Pinpoint the cell where the given text exists, returning its [X, Y] midpoint coordinate. 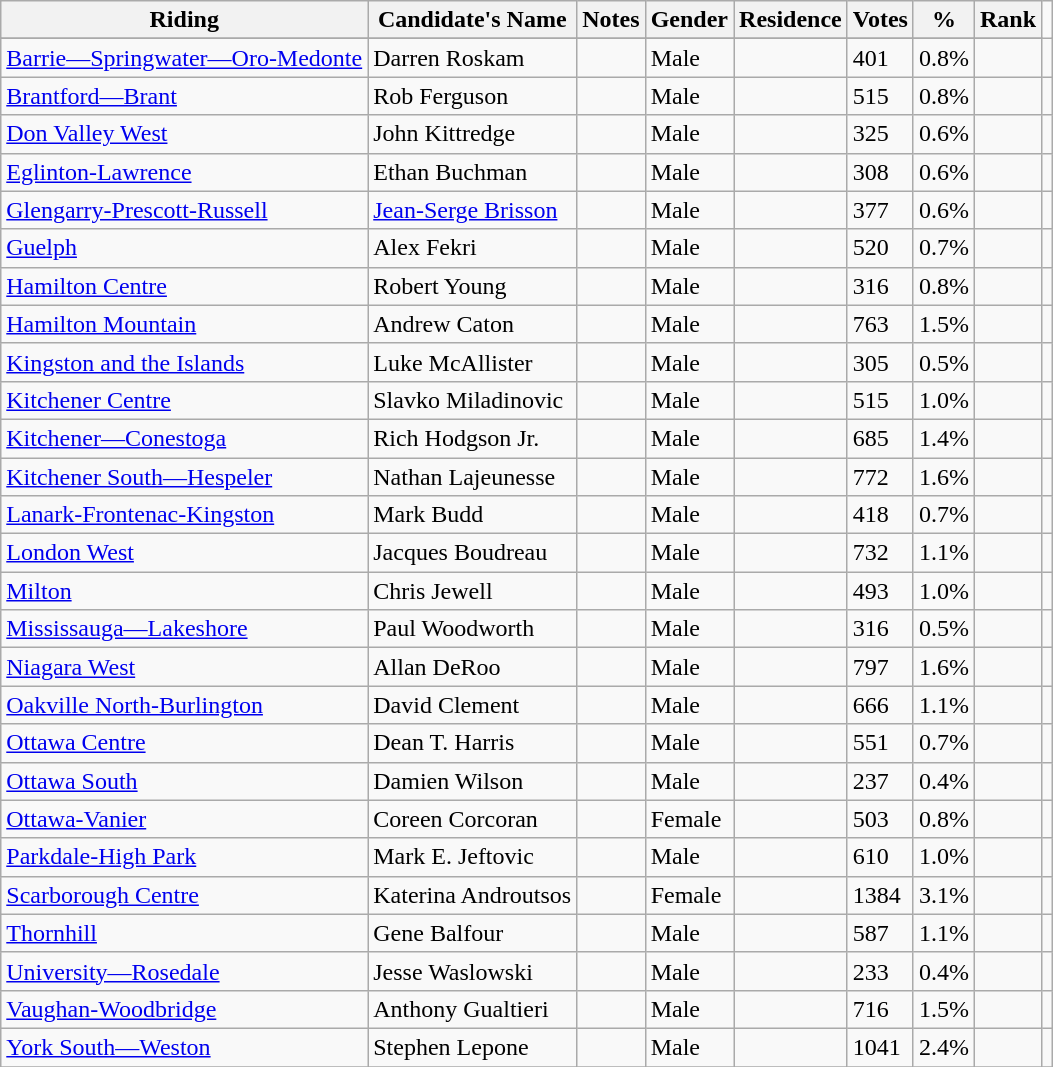
Slavko Miladinovic [472, 400]
493 [880, 591]
325 [880, 134]
Gender [689, 20]
2.4% [944, 1047]
377 [880, 210]
Barrie—Springwater—Oro-Medonte [184, 58]
Mark Budd [472, 515]
University—Rosedale [184, 971]
Ottawa-Vanier [184, 819]
Ottawa South [184, 781]
Lanark-Frontenac-Kingston [184, 515]
Kitchener South—Hespeler [184, 477]
Kingston and the Islands [184, 362]
Darren Roskam [472, 58]
% [944, 20]
Don Valley West [184, 134]
Brantford—Brant [184, 96]
233 [880, 971]
Parkdale-High Park [184, 857]
Guelph [184, 248]
Eglinton-Lawrence [184, 172]
Oakville North-Burlington [184, 705]
Riding [184, 20]
305 [880, 362]
520 [880, 248]
587 [880, 933]
Damien Wilson [472, 781]
Dean T. Harris [472, 743]
401 [880, 58]
Rob Ferguson [472, 96]
Mississauga—Lakeshore [184, 629]
Ethan Buchman [472, 172]
Nathan Lajeunesse [472, 477]
Thornhill [184, 933]
David Clement [472, 705]
Katerina Androutsos [472, 895]
Kitchener Centre [184, 400]
Niagara West [184, 667]
Robert Young [472, 286]
Luke McAllister [472, 362]
Vaughan-Woodbridge [184, 1009]
Rank [1008, 20]
1041 [880, 1047]
Andrew Caton [472, 324]
Allan DeRoo [472, 667]
Jean-Serge Brisson [472, 210]
Coreen Corcoran [472, 819]
1.4% [944, 438]
Scarborough Centre [184, 895]
610 [880, 857]
Votes [880, 20]
503 [880, 819]
Milton [184, 591]
Jesse Waslowski [472, 971]
Hamilton Centre [184, 286]
685 [880, 438]
London West [184, 553]
John Kittredge [472, 134]
Gene Balfour [472, 933]
Anthony Gualtieri [472, 1009]
797 [880, 667]
Stephen Lepone [472, 1047]
772 [880, 477]
551 [880, 743]
732 [880, 553]
Alex Fekri [472, 248]
666 [880, 705]
York South—Weston [184, 1047]
Mark E. Jeftovic [472, 857]
763 [880, 324]
Notes [611, 20]
308 [880, 172]
237 [880, 781]
Jacques Boudreau [472, 553]
Candidate's Name [472, 20]
Ottawa Centre [184, 743]
Rich Hodgson Jr. [472, 438]
Glengarry-Prescott-Russell [184, 210]
Residence [791, 20]
Chris Jewell [472, 591]
418 [880, 515]
Paul Woodworth [472, 629]
Kitchener—Conestoga [184, 438]
3.1% [944, 895]
716 [880, 1009]
Hamilton Mountain [184, 324]
1384 [880, 895]
